From the cell containing the given text, extract its center point as [X, Y] coordinate. 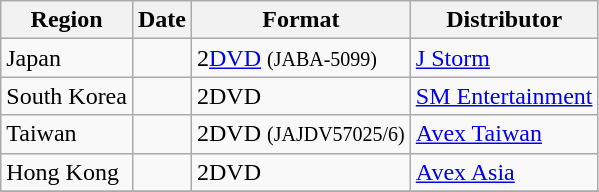
Avex Asia [504, 172]
Hong Kong [67, 172]
Japan [67, 58]
Date [162, 20]
Avex Taiwan [504, 134]
J Storm [504, 58]
Region [67, 20]
2DVD (JABA-5099) [302, 58]
South Korea [67, 96]
2DVD (JAJDV57025/6) [302, 134]
SM Entertainment [504, 96]
Format [302, 20]
Taiwan [67, 134]
Distributor [504, 20]
